Provide the (X, Y) coordinate of the cell's center where the given text is located.  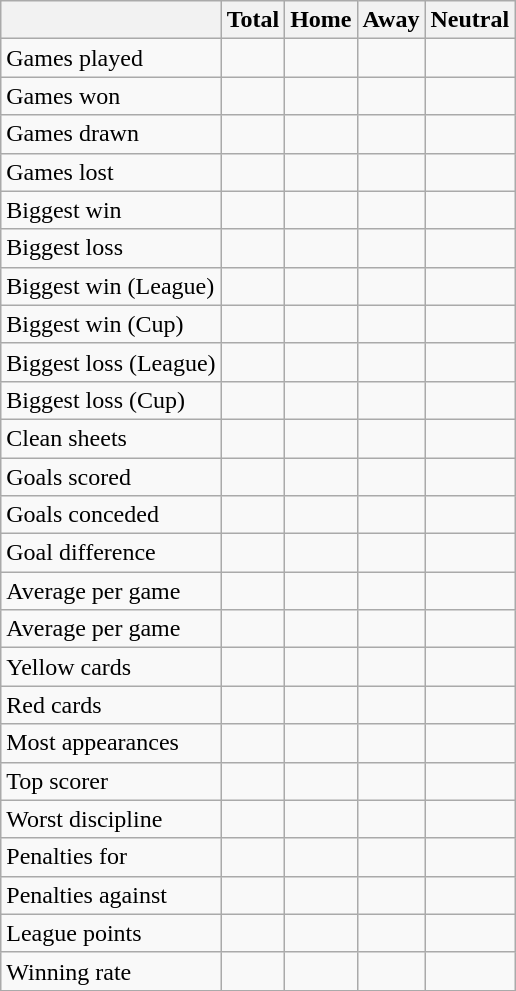
Games played (111, 58)
Biggest win (League) (111, 286)
Games drawn (111, 134)
Biggest loss (111, 248)
Biggest loss (League) (111, 362)
Worst discipline (111, 819)
Neutral (470, 20)
Winning rate (111, 971)
Red cards (111, 705)
League points (111, 933)
Goals scored (111, 477)
Games won (111, 96)
Biggest loss (Cup) (111, 400)
Biggest win (Cup) (111, 324)
Goal difference (111, 553)
Clean sheets (111, 438)
Top scorer (111, 781)
Biggest win (111, 210)
Most appearances (111, 743)
Goals conceded (111, 515)
Penalties against (111, 895)
Home (321, 20)
Yellow cards (111, 667)
Total (253, 20)
Away (391, 20)
Penalties for (111, 857)
Games lost (111, 172)
